From the cell containing the given text, extract its center point as (x, y) coordinate. 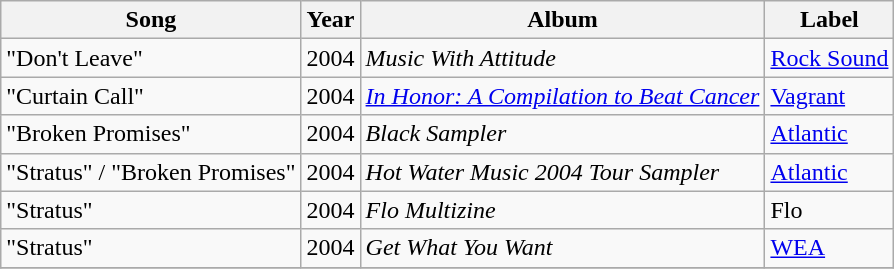
Flo (830, 210)
Album (562, 20)
Get What You Want (562, 248)
Music With Attitude (562, 58)
"Broken Promises" (151, 134)
"Don't Leave" (151, 58)
Vagrant (830, 96)
"Curtain Call" (151, 96)
Flo Multizine (562, 210)
Rock Sound (830, 58)
Hot Water Music 2004 Tour Sampler (562, 172)
WEA (830, 248)
"Stratus" / "Broken Promises" (151, 172)
Black Sampler (562, 134)
Song (151, 20)
Year (330, 20)
In Honor: A Compilation to Beat Cancer (562, 96)
Label (830, 20)
